Search for the cell housing the specified text and yield its [X, Y] center coordinate. 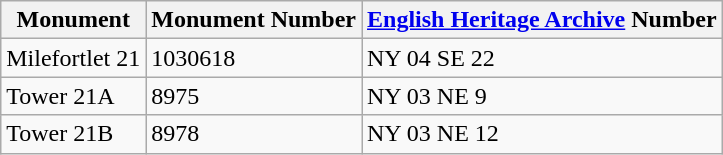
Tower 21B [74, 134]
8978 [254, 134]
Tower 21A [74, 96]
English Heritage Archive Number [542, 20]
1030618 [254, 58]
NY 04 SE 22 [542, 58]
NY 03 NE 9 [542, 96]
Monument [74, 20]
NY 03 NE 12 [542, 134]
Monument Number [254, 20]
8975 [254, 96]
Milefortlet 21 [74, 58]
